Locate the cell with the specified text and output its [x, y] center coordinate. 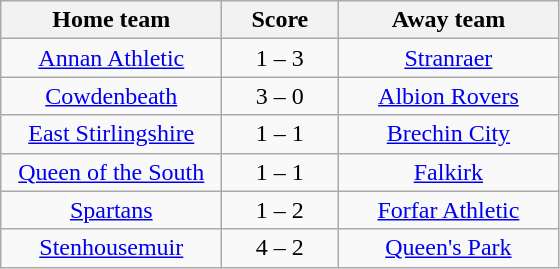
Cowdenbeath [112, 96]
1 – 2 [280, 210]
3 – 0 [280, 96]
Stranraer [448, 58]
Annan Athletic [112, 58]
1 – 3 [280, 58]
Score [280, 20]
Stenhousemuir [112, 248]
Albion Rovers [448, 96]
Home team [112, 20]
Brechin City [448, 134]
4 – 2 [280, 248]
Queen of the South [112, 172]
Falkirk [448, 172]
Forfar Athletic [448, 210]
Queen's Park [448, 248]
Away team [448, 20]
Spartans [112, 210]
East Stirlingshire [112, 134]
